For the text-containing cell, return its midpoint in (X, Y) coordinate format. 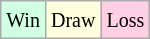
Draw (72, 20)
Win (24, 20)
Loss (126, 20)
